Search for the cell housing the specified text and yield its (X, Y) center coordinate. 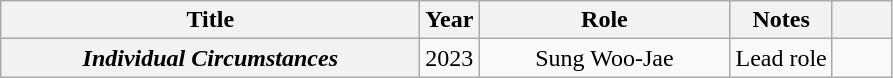
Notes (781, 20)
Lead role (781, 58)
Sung Woo-Jae (604, 58)
Year (450, 20)
Title (210, 20)
Individual Circumstances (210, 58)
Role (604, 20)
2023 (450, 58)
